For the text-containing cell, return its midpoint in [X, Y] coordinate format. 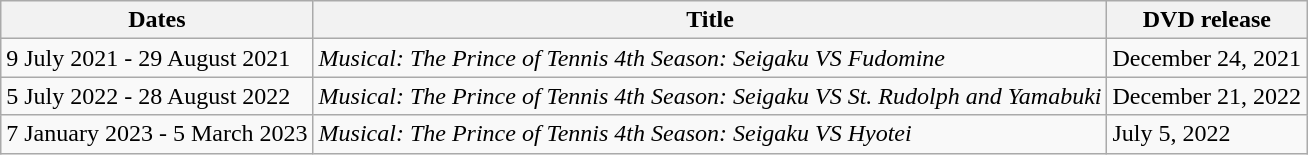
July 5, 2022 [1207, 134]
Musical: The Prince of Tennis 4th Season: Seigaku VS Fudomine [710, 58]
Title [710, 20]
December 21, 2022 [1207, 96]
7 January 2023 - 5 March 2023 [157, 134]
Musical: The Prince of Tennis 4th Season: Seigaku VS Hyotei [710, 134]
DVD release [1207, 20]
9 July 2021 - 29 August 2021 [157, 58]
5 July 2022 - 28 August 2022 [157, 96]
Dates [157, 20]
Musical: The Prince of Tennis 4th Season: Seigaku VS St. Rudolph and Yamabuki [710, 96]
December 24, 2021 [1207, 58]
